Return the (x, y) coordinate for the center point of the cell that contains the specified text.  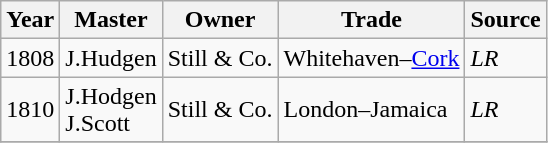
Year (30, 20)
Owner (220, 20)
J.Hudgen (111, 58)
Trade (372, 20)
Whitehaven–Cork (372, 58)
London–Jamaica (372, 110)
Master (111, 20)
1808 (30, 58)
1810 (30, 110)
J.HodgenJ.Scott (111, 110)
Source (506, 20)
